Find where the given text appears and provide that cell's center as [X, Y] coordinate. 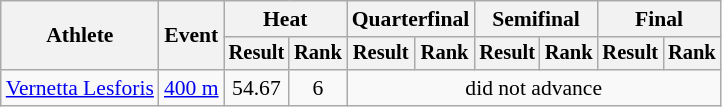
54.67 [257, 88]
Event [192, 36]
Athlete [80, 36]
Quarterfinal [411, 19]
400 m [192, 88]
Vernetta Lesforis [80, 88]
Heat [286, 19]
Semifinal [536, 19]
Final [660, 19]
did not advance [534, 88]
6 [318, 88]
